Identify which cell holds the provided text, then report its (X, Y) central coordinate. 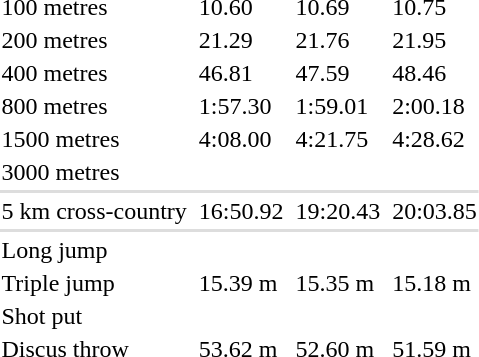
Shot put (94, 316)
800 metres (94, 106)
16:50.92 (241, 211)
Long jump (94, 250)
200 metres (94, 40)
400 metres (94, 73)
21.76 (338, 40)
48.46 (435, 73)
15.18 m (435, 283)
46.81 (241, 73)
19:20.43 (338, 211)
4:21.75 (338, 139)
Triple jump (94, 283)
21.29 (241, 40)
47.59 (338, 73)
4:08.00 (241, 139)
4:28.62 (435, 139)
5 km cross-country (94, 211)
1:59.01 (338, 106)
3000 metres (94, 172)
20:03.85 (435, 211)
1500 metres (94, 139)
21.95 (435, 40)
2:00.18 (435, 106)
15.35 m (338, 283)
1:57.30 (241, 106)
15.39 m (241, 283)
